Determine the [x, y] coordinate at the center of the cell enclosing the given text.  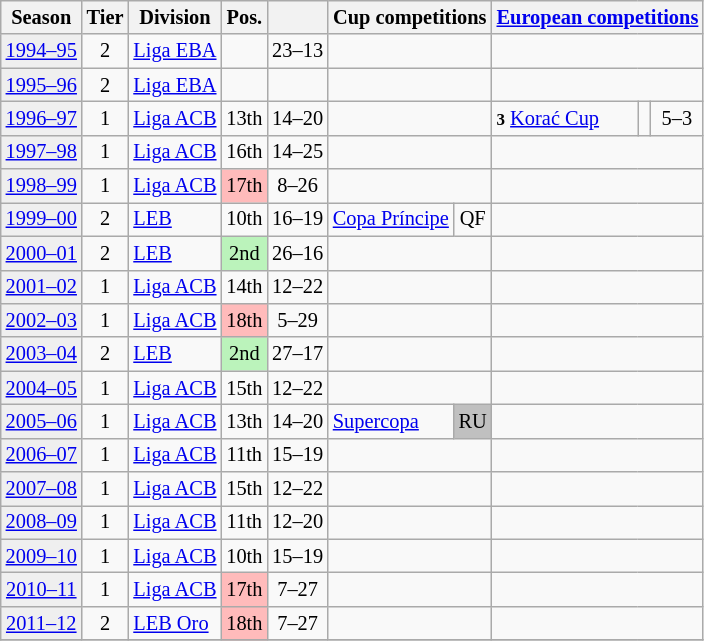
2002–03 [42, 320]
Tier [106, 17]
26–16 [298, 253]
12–20 [298, 522]
Pos. [244, 17]
European competitions [598, 17]
2009–10 [42, 556]
Cup competitions [410, 17]
23–13 [298, 51]
27–17 [298, 354]
2011–12 [42, 623]
2003–04 [42, 354]
16–19 [298, 219]
1994–95 [42, 51]
1995–96 [42, 85]
8–26 [298, 186]
1998–99 [42, 186]
2006–07 [42, 455]
2010–11 [42, 589]
LEB Oro [174, 623]
5–3 [678, 118]
3 Korać Cup [565, 118]
16th [244, 152]
1996–97 [42, 118]
2008–09 [42, 522]
Copa Príncipe [391, 219]
Supercopa [391, 421]
Season [42, 17]
2007–08 [42, 489]
2004–05 [42, 388]
1999–00 [42, 219]
1997–98 [42, 152]
QF [473, 219]
Division [174, 17]
2005–06 [42, 421]
2000–01 [42, 253]
14th [244, 287]
2001–02 [42, 287]
5–29 [298, 320]
RU [473, 421]
14–25 [298, 152]
